Detect which cell encompasses the target text, then output its [x, y] center coordinate. 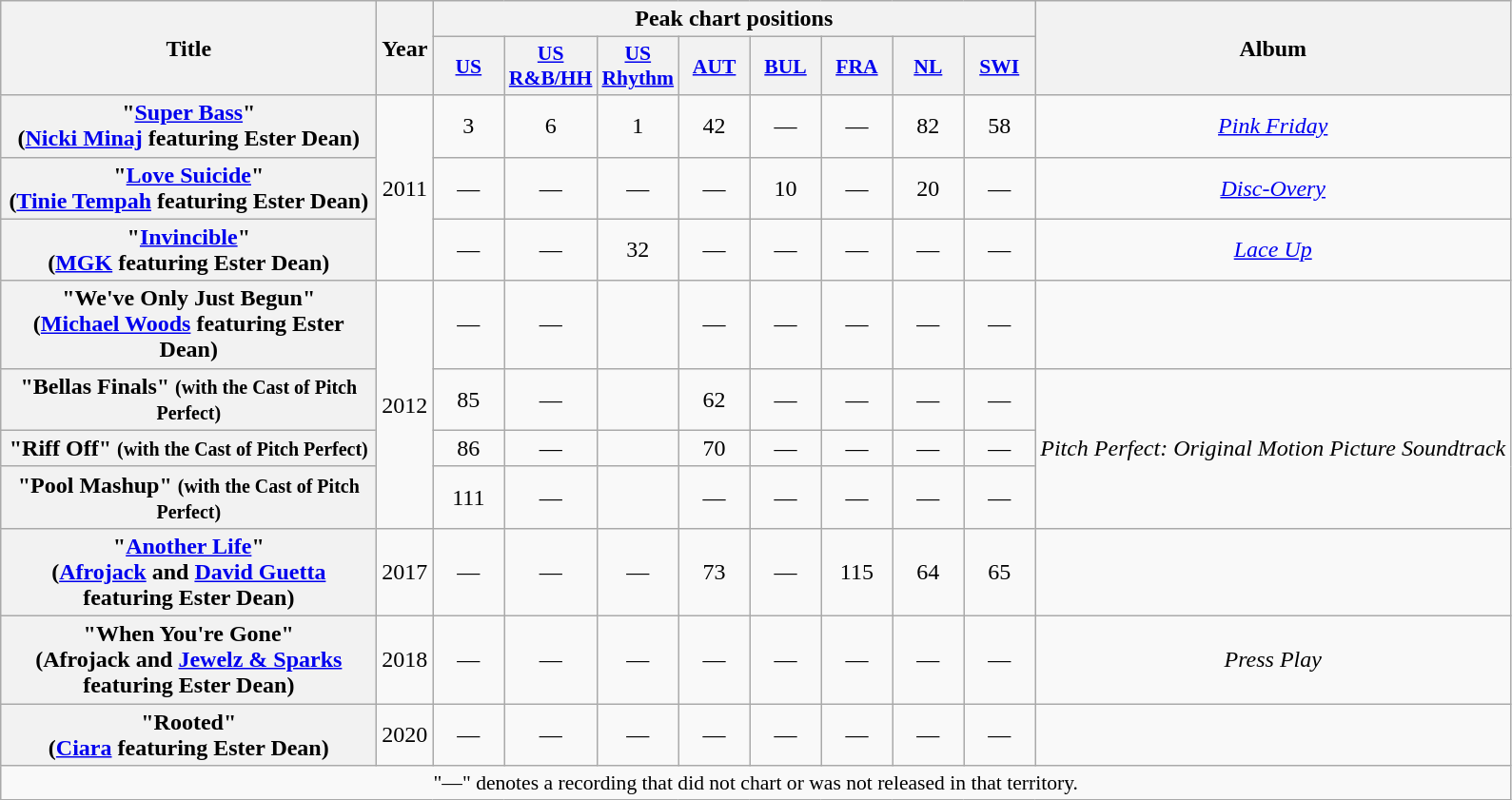
20 [929, 188]
70 [714, 448]
86 [468, 448]
32 [638, 249]
BUL [786, 67]
"Invincible" (MGK featuring Ester Dean) [188, 249]
2018 [405, 659]
"Super Bass" (Nicki Minaj featuring Ester Dean) [188, 126]
111 [468, 497]
SWI [999, 67]
82 [929, 126]
2020 [405, 734]
"Riff Off" (with the Cast of Pitch Perfect) [188, 448]
"We've Only Just Begun"(Michael Woods featuring Ester Dean) [188, 324]
Pink Friday [1273, 126]
Title [188, 48]
Album [1273, 48]
Pitch Perfect: Original Motion Picture Soundtrack [1273, 448]
"—" denotes a recording that did not chart or was not released in that territory. [756, 783]
58 [999, 126]
USR&B/HH [551, 67]
Lace Up [1273, 249]
42 [714, 126]
"When You're Gone"(Afrojack and Jewelz & Sparks featuring Ester Dean) [188, 659]
3 [468, 126]
"Bellas Finals" (with the Cast of Pitch Perfect) [188, 400]
Year [405, 48]
Peak chart positions [735, 19]
"Pool Mashup" (with the Cast of Pitch Perfect) [188, 497]
2012 [405, 404]
"Another Life"(Afrojack and David Guetta featuring Ester Dean) [188, 572]
"Love Suicide" (Tinie Tempah featuring Ester Dean) [188, 188]
2011 [405, 188]
73 [714, 572]
AUT [714, 67]
USRhythm [638, 67]
2017 [405, 572]
64 [929, 572]
10 [786, 188]
62 [714, 400]
Press Play [1273, 659]
6 [551, 126]
NL [929, 67]
115 [856, 572]
"Rooted"(Ciara featuring Ester Dean) [188, 734]
1 [638, 126]
US [468, 67]
65 [999, 572]
85 [468, 400]
FRA [856, 67]
Disc-Overy [1273, 188]
